Return [x, y] of the center of cell containing provided text 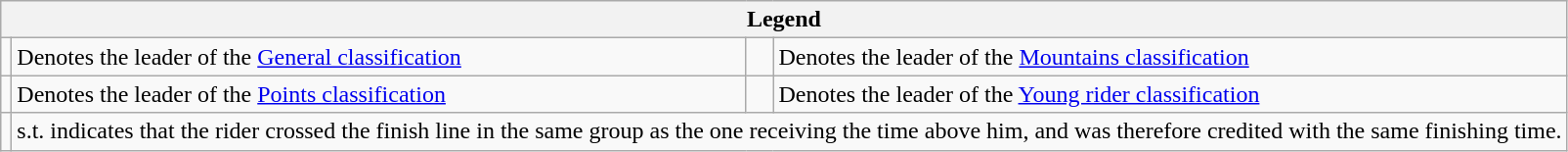
Denotes the leader of the General classification [379, 57]
Denotes the leader of the Points classification [379, 94]
Denotes the leader of the Mountains classification [1170, 57]
Denotes the leader of the Young rider classification [1170, 94]
Legend [784, 20]
